Return (x, y) of the center of cell containing provided text 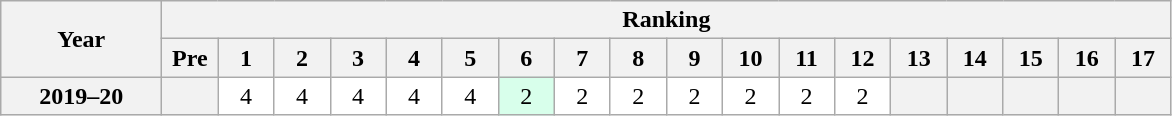
2019–20 (82, 96)
8 (638, 58)
Pre (190, 58)
5 (470, 58)
15 (1031, 58)
Ranking (666, 20)
1 (246, 58)
10 (750, 58)
13 (919, 58)
17 (1143, 58)
Year (82, 39)
6 (526, 58)
9 (694, 58)
11 (806, 58)
12 (863, 58)
14 (975, 58)
16 (1087, 58)
3 (358, 58)
7 (582, 58)
